Output the [X, Y] coordinate of the center of the cell containing the given text.  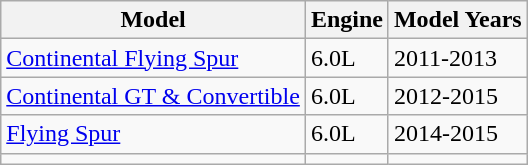
Model Years [458, 20]
2014-2015 [458, 134]
Continental GT & Convertible [154, 96]
Continental Flying Spur [154, 58]
Model [154, 20]
Engine [346, 20]
2012-2015 [458, 96]
Flying Spur [154, 134]
2011-2013 [458, 58]
